Find where the given text appears and provide that cell's center as (x, y) coordinate. 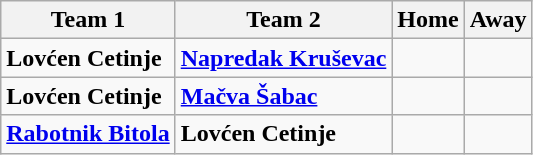
Napredak Kruševac (284, 58)
Team 2 (284, 20)
Team 1 (88, 20)
Home (428, 20)
Away (498, 20)
Mačva Šabac (284, 96)
Rabotnik Bitola (88, 134)
